Locate the cell with the specified text and output its [x, y] center coordinate. 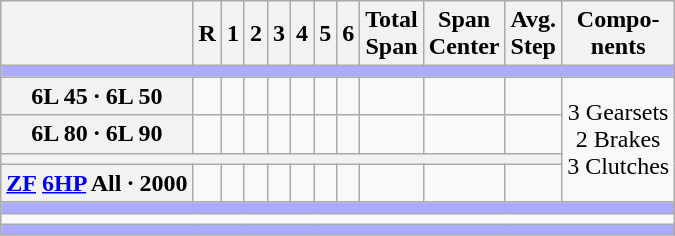
6L 80 · 6L 90 [97, 134]
3 Gearsets2 Brakes3 Clutches [618, 140]
Compo-nents [618, 34]
TotalSpan [392, 34]
3 [278, 34]
5 [326, 34]
ZF 6HP All · 2000 [97, 183]
1 [232, 34]
R [207, 34]
SpanCenter [464, 34]
4 [302, 34]
2 [256, 34]
Avg.Step [534, 34]
6 [348, 34]
6L 45 · 6L 50 [97, 96]
